Determine the (x, y) coordinate at the center of the cell enclosing the given text.  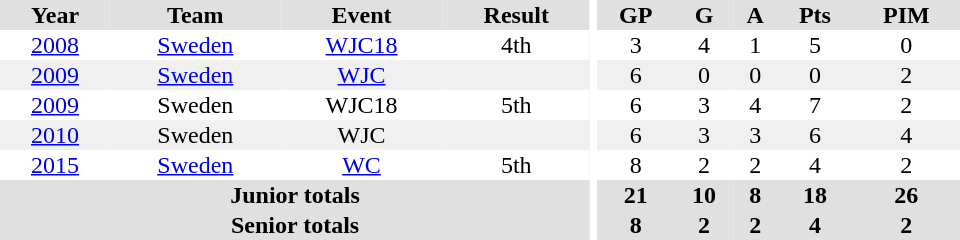
Pts (815, 15)
5 (815, 45)
Event (362, 15)
26 (906, 195)
WC (362, 165)
2015 (55, 165)
21 (636, 195)
Year (55, 15)
Junior totals (295, 195)
Team (196, 15)
1 (755, 45)
10 (704, 195)
4th (516, 45)
2010 (55, 135)
Senior totals (295, 225)
PIM (906, 15)
2008 (55, 45)
GP (636, 15)
G (704, 15)
A (755, 15)
18 (815, 195)
7 (815, 105)
Result (516, 15)
